Scan for the cell matching the given text and deliver its [X, Y] coordinate at center. 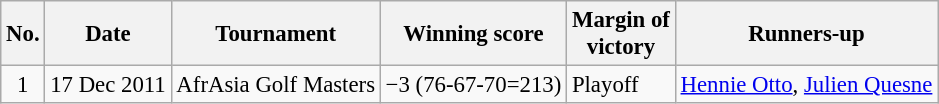
AfrAsia Golf Masters [276, 85]
1 [23, 85]
No. [23, 34]
Hennie Otto, Julien Quesne [806, 85]
Runners-up [806, 34]
Tournament [276, 34]
Margin ofvictory [622, 34]
−3 (76-67-70=213) [473, 85]
17 Dec 2011 [108, 85]
Date [108, 34]
Playoff [622, 85]
Winning score [473, 34]
